Detect which cell encompasses the target text, then output its [x, y] center coordinate. 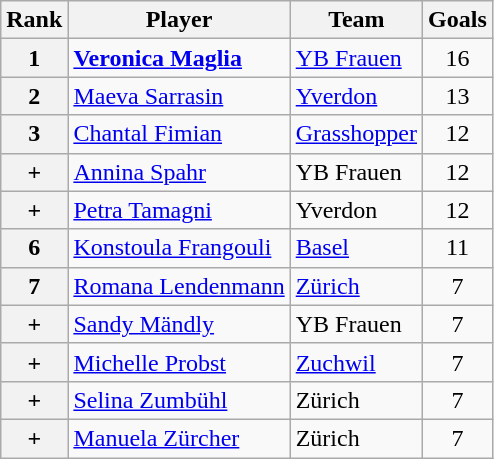
Konstoula Frangouli [179, 248]
Grasshopper [356, 134]
Player [179, 20]
Goals [458, 20]
Basel [356, 248]
Petra Tamagni [179, 210]
Annina Spahr [179, 172]
Rank [34, 20]
Romana Lendenmann [179, 286]
16 [458, 58]
Sandy Mändly [179, 324]
13 [458, 96]
Veronica Maglia [179, 58]
Selina Zumbühl [179, 400]
Manuela Zürcher [179, 438]
6 [34, 248]
3 [34, 134]
2 [34, 96]
Team [356, 20]
Maeva Sarrasin [179, 96]
Zuchwil [356, 362]
Chantal Fimian [179, 134]
1 [34, 58]
11 [458, 248]
Michelle Probst [179, 362]
